Output the (x, y) coordinate of the center of the cell containing the given text.  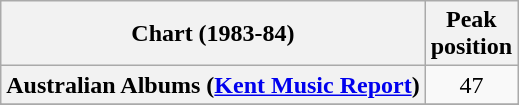
Peakposition (471, 34)
Chart (1983-84) (213, 34)
Australian Albums (Kent Music Report) (213, 85)
47 (471, 85)
